Scan for the cell matching the given text and deliver its (x, y) coordinate at center. 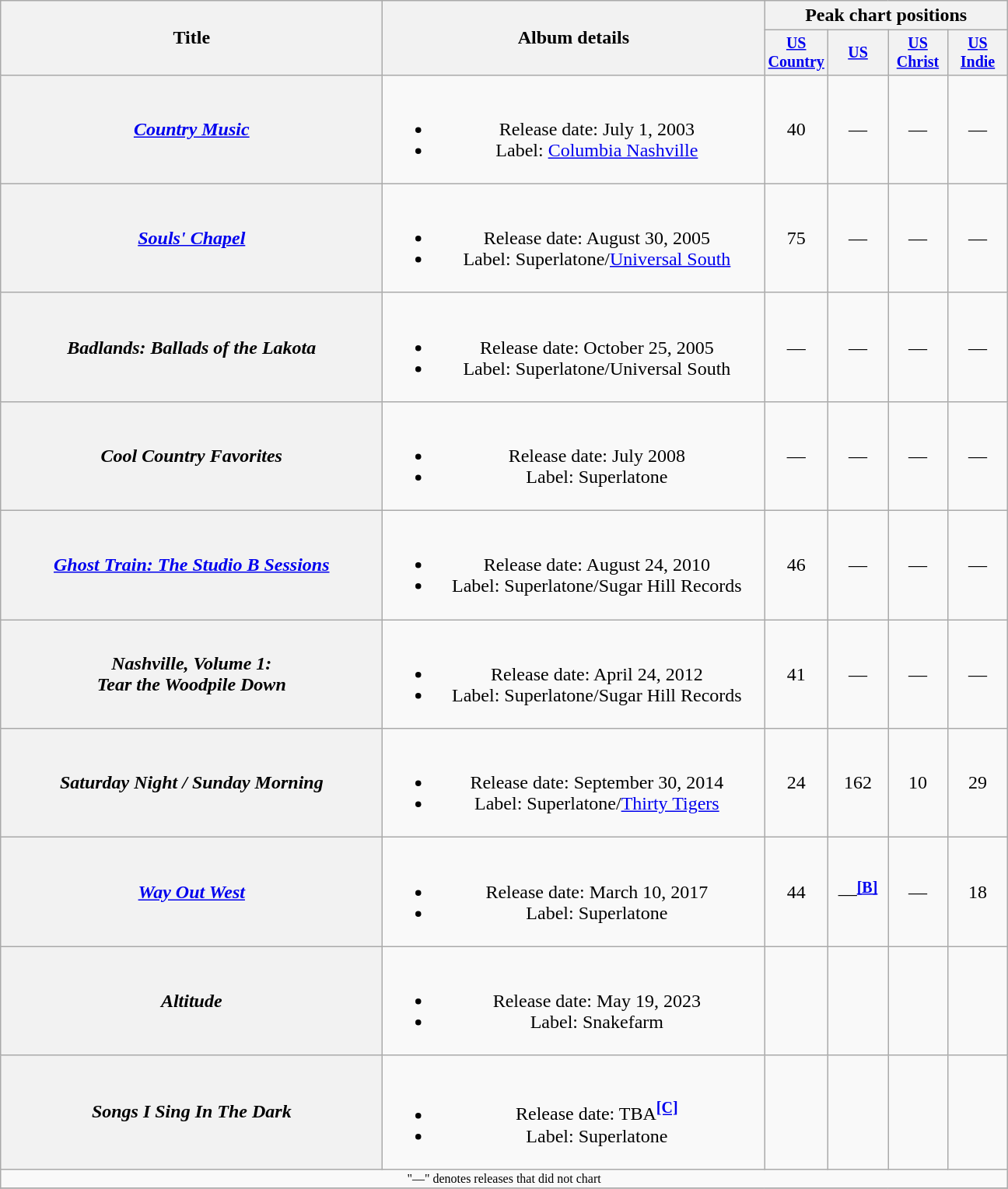
Release date: July 1, 2003Label: Columbia Nashville (574, 129)
24 (796, 783)
Souls' Chapel (191, 238)
41 (796, 674)
46 (796, 565)
Release date: July 2008Label: Superlatone (574, 456)
10 (918, 783)
Country Music (191, 129)
Release date: October 25, 2005Label: Superlatone/Universal South (574, 347)
US Indie (977, 53)
Nashville, Volume 1:Tear the Woodpile Down (191, 674)
Songs I Sing In The Dark (191, 1112)
18 (977, 892)
162 (859, 783)
Peak chart positions (887, 16)
Altitude (191, 1001)
Title (191, 38)
US Country (796, 53)
Release date: August 30, 2005Label: Superlatone/Universal South (574, 238)
Release date: September 30, 2014Label: Superlatone/Thirty Tigers (574, 783)
Cool Country Favorites (191, 456)
Way Out West (191, 892)
29 (977, 783)
Badlands: Ballads of the Lakota (191, 347)
Release date: March 10, 2017Label: Superlatone (574, 892)
Release date: TBA[C]Label: Superlatone (574, 1112)
Release date: August 24, 2010Label: Superlatone/Sugar Hill Records (574, 565)
Release date: April 24, 2012Label: Superlatone/Sugar Hill Records (574, 674)
US (859, 53)
40 (796, 129)
75 (796, 238)
US Christ (918, 53)
Album details (574, 38)
Ghost Train: The Studio B Sessions (191, 565)
Release date: May 19, 2023Label: Snakefarm (574, 1001)
—[B] (859, 892)
44 (796, 892)
"—" denotes releases that did not chart (504, 1178)
Saturday Night / Sunday Morning (191, 783)
